Detect which cell encompasses the target text, then output its (x, y) center coordinate. 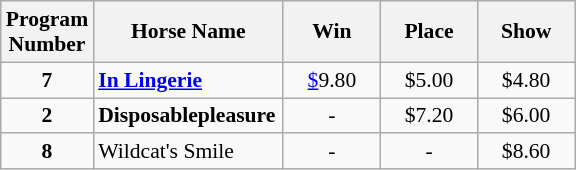
$8.60 (526, 152)
$4.80 (526, 80)
Program Number (47, 32)
Place (428, 32)
$5.00 (428, 80)
7 (47, 80)
2 (47, 116)
Horse Name (188, 32)
$6.00 (526, 116)
Disposablepleasure (188, 116)
8 (47, 152)
$9.80 (332, 80)
$7.20 (428, 116)
Wildcat's Smile (188, 152)
Show (526, 32)
Win (332, 32)
In Lingerie (188, 80)
